Return (x, y) of the center of cell containing provided text 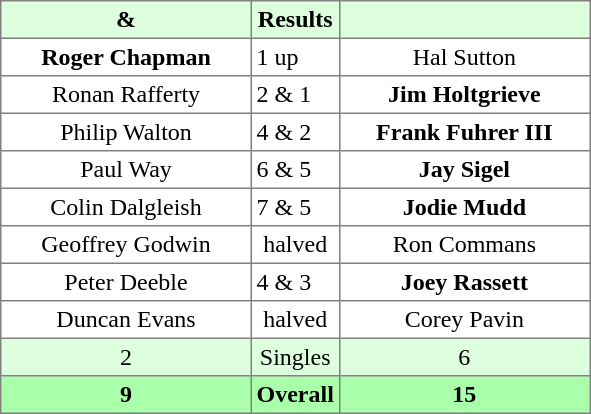
2 & 1 (295, 95)
Roger Chapman (126, 57)
Philip Walton (126, 132)
Frank Fuhrer III (464, 132)
Jim Holtgrieve (464, 95)
Duncan Evans (126, 320)
Corey Pavin (464, 320)
Geoffrey Godwin (126, 245)
Jay Sigel (464, 170)
6 (464, 357)
Singles (295, 357)
& (126, 20)
2 (126, 357)
Ron Commans (464, 245)
6 & 5 (295, 170)
1 up (295, 57)
Overall (295, 395)
15 (464, 395)
9 (126, 395)
7 & 5 (295, 207)
Joey Rassett (464, 282)
Paul Way (126, 170)
Colin Dalgleish (126, 207)
Peter Deeble (126, 282)
Results (295, 20)
Hal Sutton (464, 57)
Jodie Mudd (464, 207)
Ronan Rafferty (126, 95)
4 & 3 (295, 282)
4 & 2 (295, 132)
